Search for the cell housing the specified text and yield its (X, Y) center coordinate. 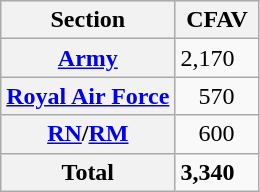
Royal Air Force (88, 96)
RN/RM (88, 134)
Total (88, 172)
Section (88, 20)
600 (217, 134)
2,170 (217, 58)
CFAV (217, 20)
570 (217, 96)
Army (88, 58)
3,340 (217, 172)
